Return [X, Y] of the center of cell containing provided text 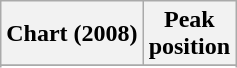
Chart (2008) [72, 34]
Peakposition [189, 34]
